Locate the cell with the specified text and output its (X, Y) center coordinate. 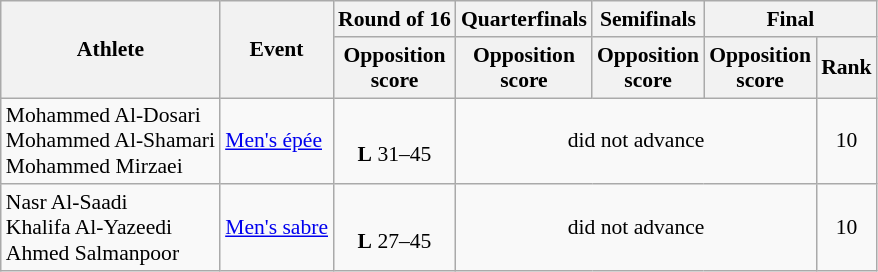
Rank (846, 68)
Nasr Al-SaadiKhalifa Al-YazeediAhmed Salmanpoor (110, 228)
Athlete (110, 50)
L 31–45 (394, 142)
Semifinals (648, 19)
Mohammed Al-DosariMohammed Al-ShamariMohammed Mirzaei (110, 142)
Men's épée (276, 142)
Men's sabre (276, 228)
Event (276, 50)
Final (790, 19)
Quarterfinals (524, 19)
Round of 16 (394, 19)
L 27–45 (394, 228)
